Scan for the cell matching the given text and deliver its [x, y] coordinate at center. 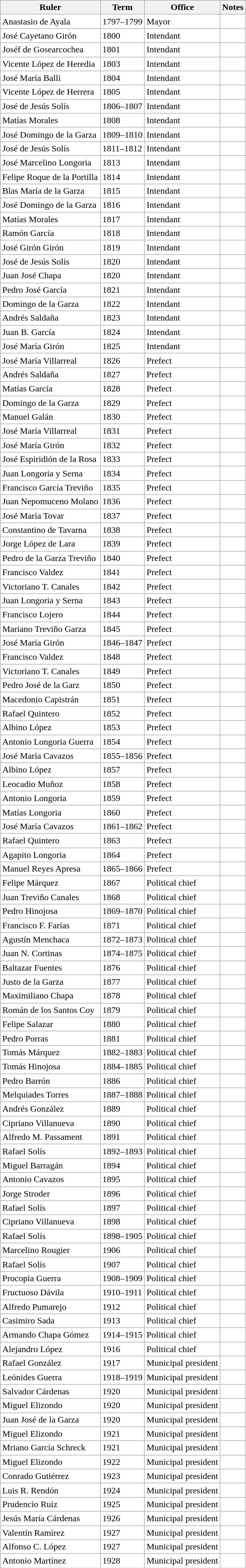
1814 [122, 177]
1867 [122, 883]
Mriano García Schreck [50, 1448]
1922 [122, 1462]
1907 [122, 1264]
1808 [122, 120]
Jorge López de Lara [50, 544]
1809–1810 [122, 134]
Manuel Galán [50, 417]
1842 [122, 586]
1872–1873 [122, 939]
1852 [122, 714]
Marcelino Rougier [50, 1250]
Pedro José de la Garz [50, 685]
Office [182, 7]
José María Tovar [50, 516]
1858 [122, 784]
Baltazar Fuentes [50, 968]
1880 [122, 1024]
Francisco García Treviño [50, 488]
1839 [122, 544]
1845 [122, 629]
1826 [122, 360]
1912 [122, 1306]
José María Balli [50, 78]
1848 [122, 657]
1797–1799 [122, 22]
1923 [122, 1476]
1813 [122, 163]
1890 [122, 1123]
1821 [122, 290]
Tomás Hinojosa [50, 1066]
1828 [122, 388]
Matías García [50, 388]
Maximiliano Chapa [50, 996]
1846–1847 [122, 643]
1843 [122, 600]
1898–1905 [122, 1236]
1824 [122, 332]
1838 [122, 530]
Pedro Porras [50, 1038]
1819 [122, 247]
Ramón García [50, 233]
1831 [122, 431]
1806–1807 [122, 106]
1850 [122, 685]
1854 [122, 742]
Vicente López de Heredia [50, 64]
1800 [122, 36]
1833 [122, 459]
Vicente López de Herrera [50, 92]
José Cayetano Girón [50, 36]
1832 [122, 445]
1851 [122, 699]
1860 [122, 812]
1844 [122, 614]
1926 [122, 1518]
1822 [122, 304]
1804 [122, 78]
José Marcelino Longoria [50, 163]
1863 [122, 840]
1823 [122, 318]
José Espiridión de la Rosa [50, 459]
Joséf de Gosearcochea [50, 50]
1882–1883 [122, 1052]
1815 [122, 191]
Melquiades Torres [50, 1095]
Leónides Guerra [50, 1377]
Manuel Reyes Apresa [50, 869]
1835 [122, 488]
1805 [122, 92]
1857 [122, 770]
Felipe Salazar [50, 1024]
Casimiro Sada [50, 1321]
Juan N. Cortinas [50, 954]
1884–1885 [122, 1066]
Felipe Márquez [50, 883]
1830 [122, 417]
1879 [122, 1010]
1818 [122, 233]
1840 [122, 558]
1889 [122, 1109]
1811–1812 [122, 148]
Alejandro López [50, 1349]
1855–1856 [122, 756]
Jorge Stroder [50, 1194]
José Girón Girón [50, 247]
Ruler [50, 7]
1853 [122, 728]
1925 [122, 1504]
Pedro Hinojosa [50, 911]
Pedro Barrón [50, 1081]
1908–1909 [122, 1278]
1886 [122, 1081]
Rafael González [50, 1363]
Juan B. García [50, 332]
1924 [122, 1490]
1881 [122, 1038]
1825 [122, 346]
Antonio Longoria Guerra [50, 742]
Valentín Ramírez [50, 1533]
Procopia Guerra [50, 1278]
Agustín Menchaca [50, 939]
1859 [122, 798]
Anastasio de Ayala [50, 22]
Alfredo Pumarejo [50, 1306]
Matías Longoria [50, 812]
Mariano Treviño Garza [50, 629]
1891 [122, 1137]
Jesús María Cárdenas [50, 1518]
Román de los Santos Coy [50, 1010]
1896 [122, 1194]
1910–1911 [122, 1292]
Leocadio Muñoz [50, 784]
Juan José de la Garza [50, 1420]
1861–1862 [122, 826]
Antonio Cavazos [50, 1180]
Pedro de la Garza Treviño [50, 558]
1928 [122, 1561]
1878 [122, 996]
Juan José Chapa [50, 276]
Andrés González [50, 1109]
Conrado Gutiérrez [50, 1476]
1894 [122, 1165]
1868 [122, 897]
Notes [233, 7]
1801 [122, 50]
Fructuoso Dávila [50, 1292]
Salvador Cárdenas [50, 1391]
Armando Chapa Gómez [50, 1335]
1816 [122, 205]
1887–1888 [122, 1095]
1841 [122, 572]
1916 [122, 1349]
1817 [122, 219]
Juan Nepomuceno Molano [50, 502]
1898 [122, 1222]
1829 [122, 403]
Felipe Roque de la Portilla [50, 177]
Mayor [182, 22]
Antonio Longoria [50, 798]
Luis R. Rendón [50, 1490]
1897 [122, 1208]
Pedro José García [50, 290]
1834 [122, 473]
Francisco Lojero [50, 614]
1895 [122, 1180]
1918–1919 [122, 1377]
Term [122, 7]
Blas María de la Garza [50, 191]
Agapito Longoria [50, 854]
Macedonio Capistrán [50, 699]
1892–1893 [122, 1151]
1913 [122, 1321]
1917 [122, 1363]
1837 [122, 516]
1914–1915 [122, 1335]
Justo de la Garza [50, 982]
Prudencio Ruiz [50, 1504]
1871 [122, 925]
1849 [122, 671]
1864 [122, 854]
Francisco F. Farías [50, 925]
1827 [122, 374]
Miguel Barragán [50, 1165]
1869–1870 [122, 911]
Juan Treviño Canales [50, 897]
Tomás Márquez [50, 1052]
Antonio Martínez [50, 1561]
1874–1875 [122, 954]
1803 [122, 64]
Alfredo M. Passament [50, 1137]
1865–1866 [122, 869]
Alfonso C. López [50, 1547]
1836 [122, 502]
1906 [122, 1250]
1876 [122, 968]
Constantino de Tavarna [50, 530]
1877 [122, 982]
